Provide the (X, Y) coordinate of the cell's center where the given text is located.  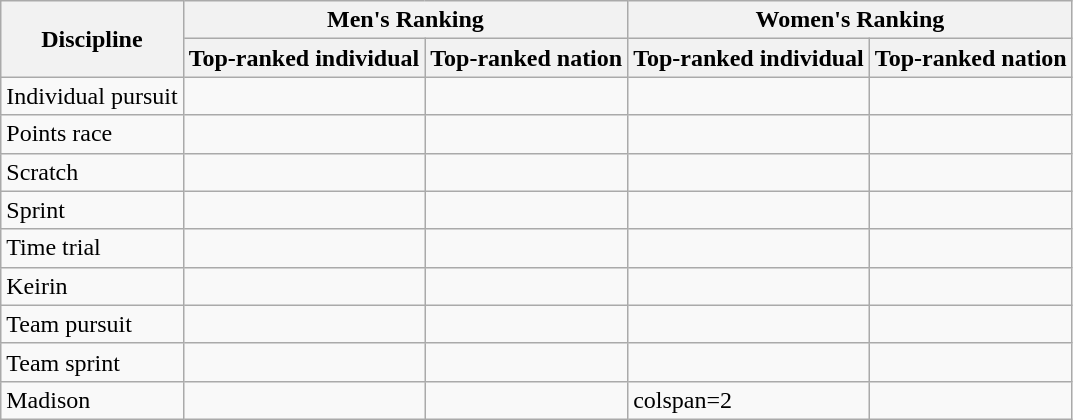
Time trial (92, 248)
Keirin (92, 286)
Individual pursuit (92, 96)
Women's Ranking (850, 20)
Points race (92, 134)
Men's Ranking (406, 20)
Sprint (92, 210)
colspan=2 (749, 400)
Team sprint (92, 362)
Discipline (92, 39)
Madison (92, 400)
Scratch (92, 172)
Team pursuit (92, 324)
